Find where the given text appears and provide that cell's center as (X, Y) coordinate. 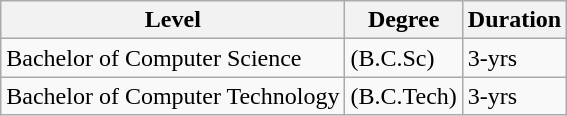
(B.C.Sc) (404, 58)
(B.C.Tech) (404, 96)
Bachelor of Computer Technology (173, 96)
Level (173, 20)
Bachelor of Computer Science (173, 58)
Degree (404, 20)
Duration (514, 20)
